Return the (x, y) coordinate for the center point of the cell that contains the specified text.  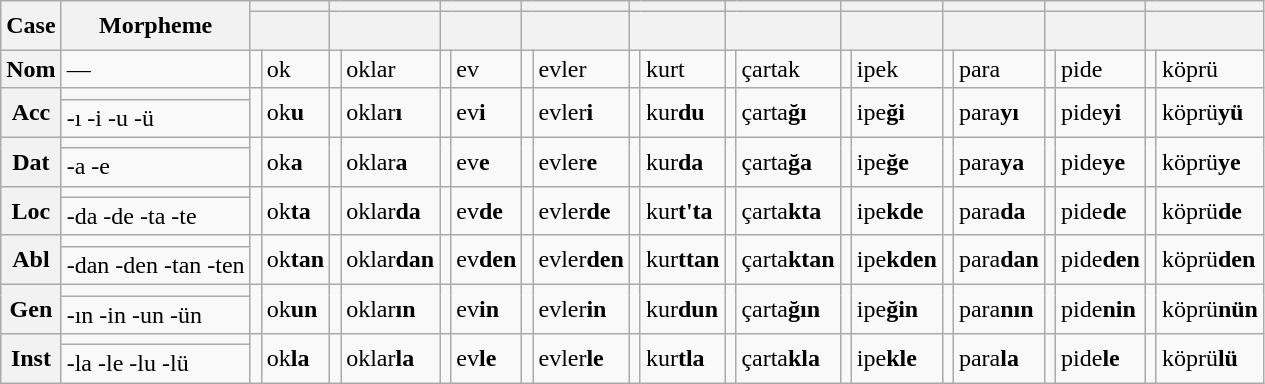
evle (486, 358)
parala (998, 358)
evlerle (581, 358)
pidele (1101, 358)
evleri (581, 112)
ipekle (896, 358)
Loc (31, 210)
Nom (31, 69)
Morpheme (156, 26)
Gen (31, 308)
ipekden (896, 260)
-dan -den -tan -ten (156, 265)
-la -le -lu -lü (156, 364)
çartakla (788, 358)
parayı (998, 112)
pidenin (1101, 308)
paraya (998, 162)
oklarla (390, 358)
-da -de -ta -te (156, 216)
Dat (31, 162)
evden (486, 260)
kurt'ta (682, 210)
pidede (1101, 210)
-ı -i -u -ü (156, 118)
ipek (896, 69)
Abl (31, 260)
köprünün (1210, 308)
— (156, 69)
para (998, 69)
Case (31, 26)
evlerin (581, 308)
eve (486, 162)
oklar (390, 69)
pideyi (1101, 112)
oku (295, 112)
çartak (788, 69)
kurdu (682, 112)
-a -e (156, 167)
oka (295, 162)
köprüyü (1210, 112)
kurdun (682, 308)
Acc (31, 112)
parada (998, 210)
oklara (390, 162)
okta (295, 210)
çartağı (788, 112)
köprüye (1210, 162)
köprülü (1210, 358)
ipeği (896, 112)
okları (390, 112)
-ın -in -un -ün (156, 315)
ok (295, 69)
çartaktan (788, 260)
ev (486, 69)
okun (295, 308)
evlerde (581, 210)
paradan (998, 260)
pide (1101, 69)
oklardan (390, 260)
ipeğin (896, 308)
köprüde (1210, 210)
ipeğe (896, 162)
paranın (998, 308)
ipekde (896, 210)
pideye (1101, 162)
çartakta (788, 210)
evler (581, 69)
okla (295, 358)
kurt (682, 69)
oktan (295, 260)
evin (486, 308)
okların (390, 308)
evde (486, 210)
köprü (1210, 69)
kurtla (682, 358)
evlere (581, 162)
köprüden (1210, 260)
kurttan (682, 260)
oklarda (390, 210)
kurda (682, 162)
evlerden (581, 260)
Inst (31, 358)
çartağın (788, 308)
pideden (1101, 260)
evi (486, 112)
çartağa (788, 162)
